Detect which cell encompasses the target text, then output its (x, y) center coordinate. 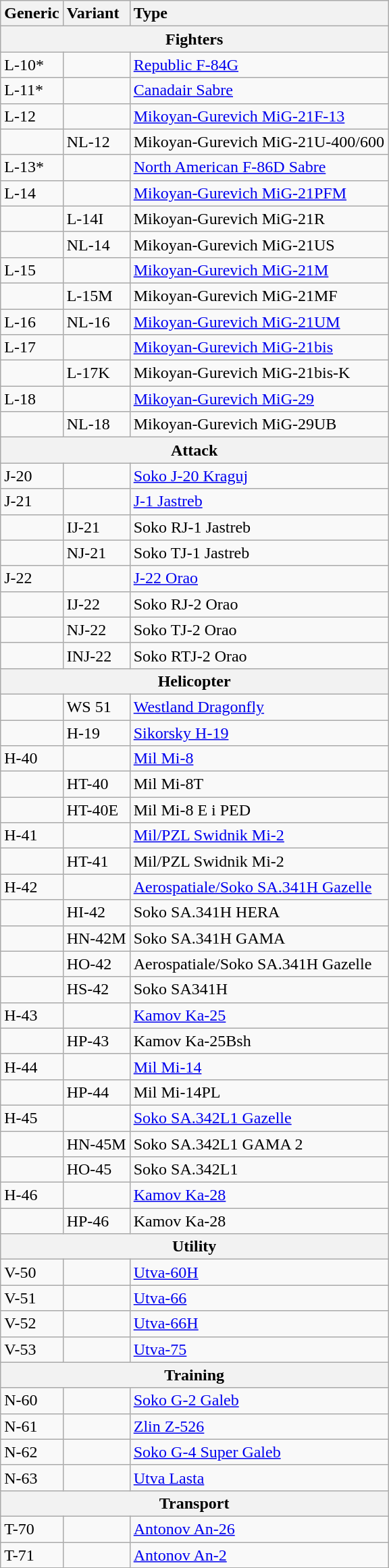
IJ-22 (96, 604)
L-14I (96, 219)
L-12 (32, 116)
Canadair Sabre (259, 90)
V-52 (32, 1324)
IJ-21 (96, 527)
T-70 (32, 1529)
Soko RJ-1 Jastreb (259, 527)
Utva-66H (259, 1324)
Utva Lasta (259, 1478)
Utva-75 (259, 1349)
Soko RJ-2 Orao (259, 604)
Mikoyan-Gurevich MiG-21R (259, 219)
Utva-60H (259, 1272)
Mikoyan-Gurevich MiG-21bis-K (259, 373)
H-41 (32, 836)
Generic (32, 13)
HT-41 (96, 861)
NJ-21 (96, 553)
Soko G-4 Super Galeb (259, 1452)
Mikoyan-Gurevich MiG-21U-400/600 (259, 142)
L-17 (32, 348)
L-18 (32, 399)
Kamov Ka-25Bsh (259, 1041)
North American F-86D Sabre (259, 167)
H-42 (32, 887)
Transport (194, 1503)
Soko SA.341H HERA (259, 913)
J-22 (32, 578)
Variant (96, 13)
Mikoyan-Gurevich MiG-21MF (259, 296)
J-22 Orao (259, 578)
Republic F-84G (259, 65)
WS 51 (96, 707)
H-44 (32, 1066)
Soko SA.341H GAMA (259, 938)
Soko G-2 Galeb (259, 1401)
HP-44 (96, 1092)
H-46 (32, 1195)
N-60 (32, 1401)
L-15 (32, 270)
NL-18 (96, 425)
HI-42 (96, 913)
Mil Mi-8 (259, 759)
L-13* (32, 167)
L-16 (32, 322)
J-20 (32, 476)
L-14 (32, 193)
Type (259, 13)
Mikoyan-Gurevich MiG-21bis (259, 348)
Soko TJ-2 Orao (259, 630)
Mikoyan-Gurevich MiG-29 (259, 399)
H-43 (32, 1015)
V-53 (32, 1349)
NL-14 (96, 244)
Mikoyan-Gurevich MiG-29UB (259, 425)
Soko J-20 Kraguj (259, 476)
Soko SA.342L1 (259, 1170)
J-21 (32, 502)
L-11* (32, 90)
Sikorsky H-19 (259, 732)
Kamov Ka-25 (259, 1015)
HT-40 (96, 784)
Mikoyan-Gurevich MiG-21UM (259, 322)
Soko TJ-1 Jastreb (259, 553)
Westland Dragonfly (259, 707)
Zlin Z-526 (259, 1426)
HP-46 (96, 1221)
Training (194, 1375)
Attack (194, 450)
Soko SA.342L1 Gazelle (259, 1118)
Mikoyan-Gurevich MiG-21US (259, 244)
Mil Mi-8T (259, 784)
NJ-22 (96, 630)
INJ-22 (96, 655)
Soko SA341H (259, 990)
Antonov An-2 (259, 1555)
J-1 Jastreb (259, 502)
Mikoyan-Gurevich MiG-21F-13 (259, 116)
H-19 (96, 732)
H-40 (32, 759)
HN-42M (96, 938)
Soko SA.342L1 GAMA 2 (259, 1144)
HN-45M (96, 1144)
NL-16 (96, 322)
L-15M (96, 296)
H-45 (32, 1118)
L-17K (96, 373)
Utility (194, 1247)
Soko RTJ-2 Orao (259, 655)
HO-42 (96, 964)
Utva-66 (259, 1298)
V-51 (32, 1298)
HT-40E (96, 810)
V-50 (32, 1272)
Fighters (194, 39)
N-63 (32, 1478)
Mil Mi-14 (259, 1066)
Mikoyan-Gurevich MiG-21PFM (259, 193)
L-10* (32, 65)
NL-12 (96, 142)
Mil Mi-14PL (259, 1092)
HO-45 (96, 1170)
HS-42 (96, 990)
Antonov An-26 (259, 1529)
Mil Mi-8 E i PED (259, 810)
N-61 (32, 1426)
T-71 (32, 1555)
HP-43 (96, 1041)
Mikoyan-Gurevich MiG-21M (259, 270)
Helicopter (194, 681)
N-62 (32, 1452)
